Determine the (X, Y) coordinate at the center of the cell enclosing the given text.  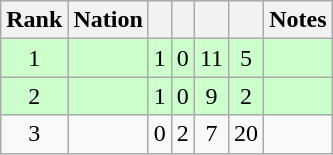
5 (246, 58)
7 (211, 134)
Notes (298, 20)
Nation (108, 20)
20 (246, 134)
9 (211, 96)
11 (211, 58)
3 (34, 134)
Rank (34, 20)
